Determine the [X, Y] coordinate at the center of the cell enclosing the given text.  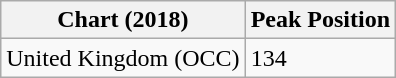
Chart (2018) [123, 20]
134 [320, 58]
Peak Position [320, 20]
United Kingdom (OCC) [123, 58]
